For the text-containing cell, return its midpoint in [X, Y] coordinate format. 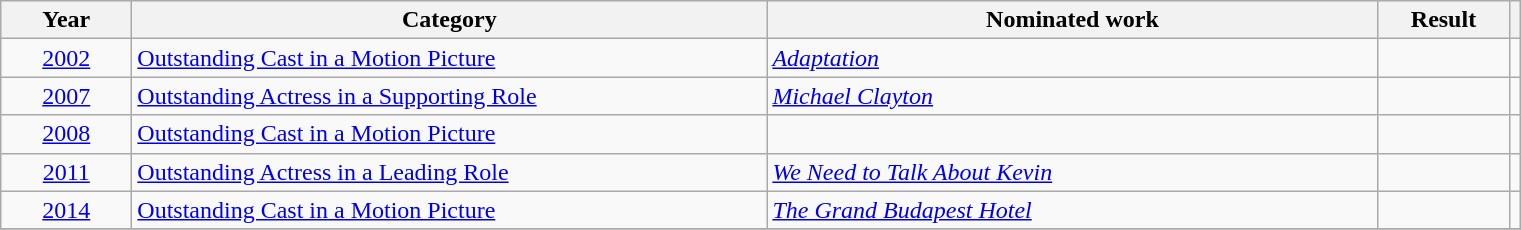
Michael Clayton [1072, 96]
2014 [66, 210]
Outstanding Actress in a Supporting Role [450, 96]
The Grand Budapest Hotel [1072, 210]
2011 [66, 172]
Year [66, 20]
Category [450, 20]
2007 [66, 96]
2008 [66, 134]
We Need to Talk About Kevin [1072, 172]
Outstanding Actress in a Leading Role [450, 172]
Result [1444, 20]
2002 [66, 58]
Adaptation [1072, 58]
Nominated work [1072, 20]
